Identify which cell holds the provided text, then report its (x, y) central coordinate. 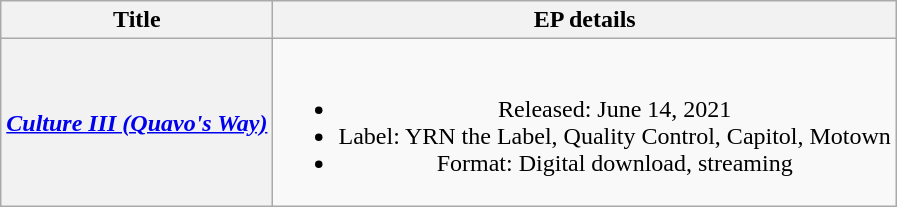
Title (137, 20)
Culture III (Quavo's Way) (137, 122)
Released: June 14, 2021Label: YRN the Label, Quality Control, Capitol, MotownFormat: Digital download, streaming (584, 122)
EP details (584, 20)
